Scan for the cell matching the given text and deliver its [x, y] coordinate at center. 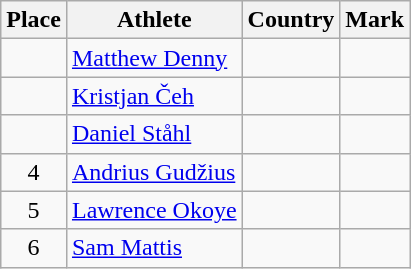
5 [34, 210]
6 [34, 248]
Daniel Ståhl [154, 134]
Kristjan Čeh [154, 96]
Mark [375, 20]
Matthew Denny [154, 58]
Place [34, 20]
Lawrence Okoye [154, 210]
4 [34, 172]
Andrius Gudžius [154, 172]
Athlete [154, 20]
Sam Mattis [154, 248]
Country [291, 20]
